Provide the (X, Y) coordinate of the cell's center where the given text is located.  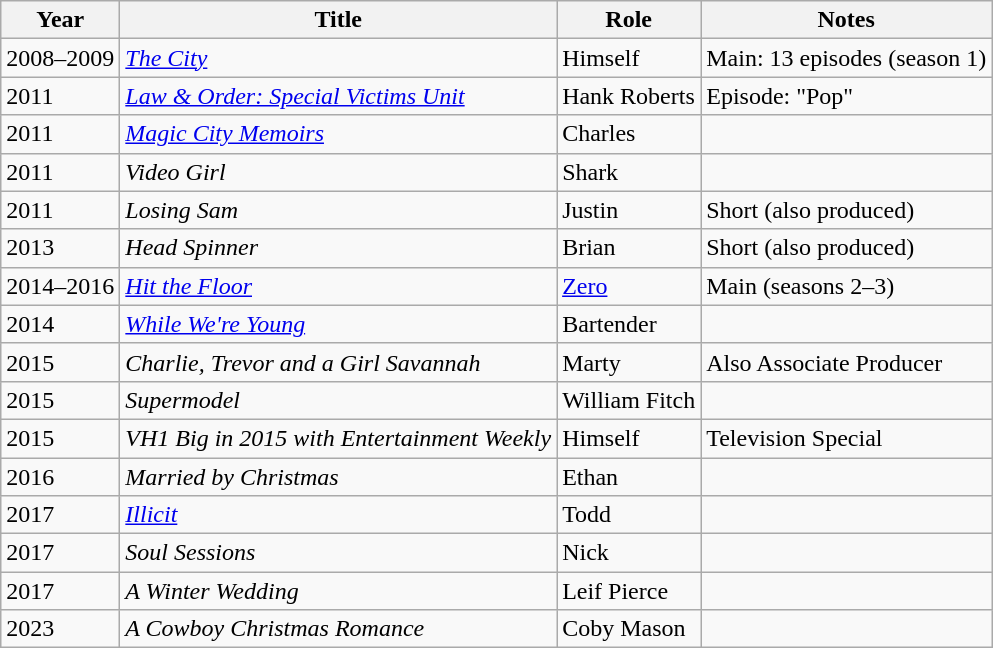
Magic City Memoirs (338, 134)
Justin (629, 210)
William Fitch (629, 400)
Shark (629, 172)
A Winter Wedding (338, 591)
Nick (629, 553)
Marty (629, 362)
Hank Roberts (629, 96)
2008–2009 (60, 58)
Married by Christmas (338, 477)
Title (338, 20)
Leif Pierce (629, 591)
Hit the Floor (338, 286)
Todd (629, 515)
A Cowboy Christmas Romance (338, 629)
Soul Sessions (338, 553)
VH1 Big in 2015 with Entertainment Weekly (338, 438)
Ethan (629, 477)
Main (seasons 2–3) (846, 286)
The City (338, 58)
Losing Sam (338, 210)
2014 (60, 324)
2023 (60, 629)
Video Girl (338, 172)
Bartender (629, 324)
Year (60, 20)
2014–2016 (60, 286)
Zero (629, 286)
Brian (629, 248)
Television Special (846, 438)
Also Associate Producer (846, 362)
Charles (629, 134)
While We're Young (338, 324)
2013 (60, 248)
2016 (60, 477)
Notes (846, 20)
Coby Mason (629, 629)
Charlie, Trevor and a Girl Savannah (338, 362)
Role (629, 20)
Episode: "Pop" (846, 96)
Law & Order: Special Victims Unit (338, 96)
Supermodel (338, 400)
Illicit (338, 515)
Main: 13 episodes (season 1) (846, 58)
Head Spinner (338, 248)
